Detect which cell encompasses the target text, then output its [X, Y] center coordinate. 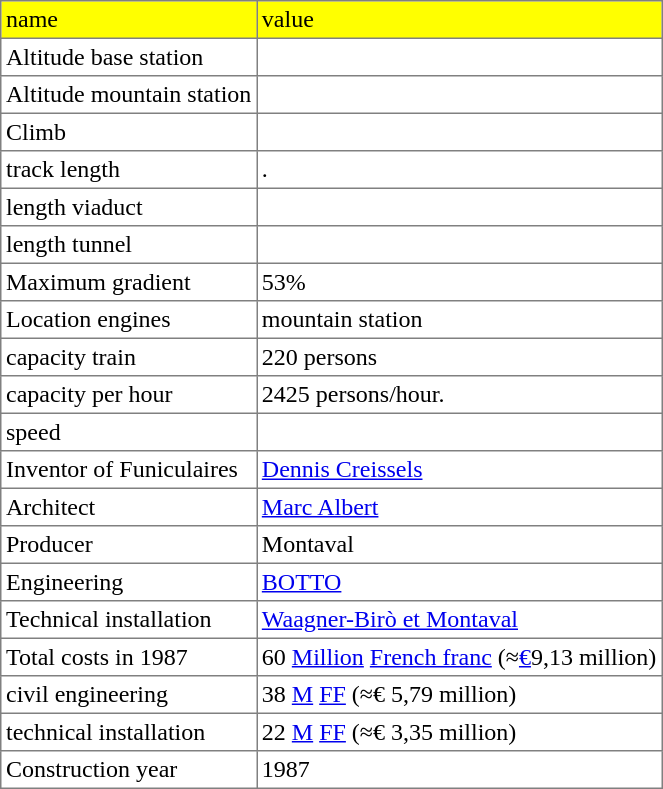
Technical installation [129, 620]
capacity per hour [129, 395]
value [460, 20]
mountain station [460, 320]
Architect [129, 507]
Montaval [460, 545]
Climb [129, 132]
Marc Albert [460, 507]
track length [129, 170]
Altitude mountain station [129, 95]
BOTTO [460, 582]
Maximum gradient [129, 282]
220 persons [460, 357]
technical installation [129, 732]
length viaduct [129, 207]
capacity train [129, 357]
Inventor of Funiculaires [129, 470]
Location engines [129, 320]
Altitude base station [129, 57]
60 Million French franc (≈€9,13 million) [460, 657]
Producer [129, 545]
1987 [460, 770]
Construction year [129, 770]
2425 persons/hour. [460, 395]
civil engineering [129, 695]
Dennis Creissels [460, 470]
length tunnel [129, 245]
Total costs in 1987 [129, 657]
speed [129, 432]
. [460, 170]
53% [460, 282]
38 M FF (≈€ 5,79 million) [460, 695]
name [129, 20]
22 M FF (≈€ 3,35 million) [460, 732]
Engineering [129, 582]
Waagner-Birò et Montaval [460, 620]
